Detect which cell encompasses the target text, then output its (x, y) center coordinate. 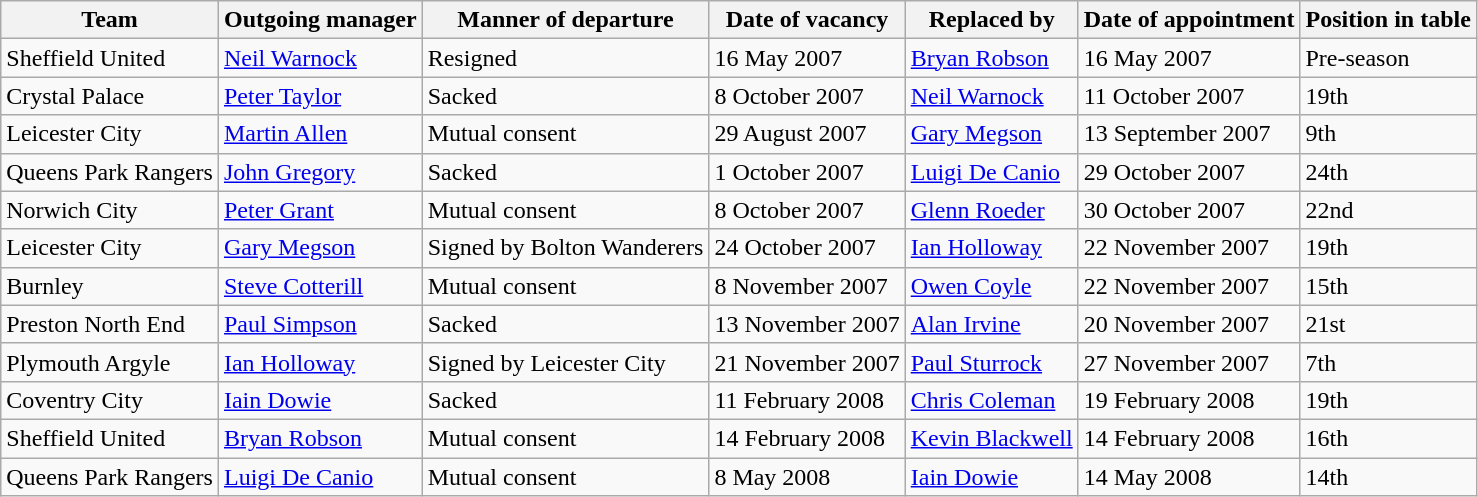
Crystal Palace (110, 96)
29 August 2007 (807, 134)
21st (1388, 324)
16th (1388, 438)
Pre-season (1388, 58)
30 October 2007 (1189, 210)
Peter Grant (320, 210)
24th (1388, 172)
Replaced by (992, 20)
Kevin Blackwell (992, 438)
Alan Irvine (992, 324)
Martin Allen (320, 134)
Owen Coyle (992, 286)
11 October 2007 (1189, 96)
Date of vacancy (807, 20)
19 February 2008 (1189, 400)
Peter Taylor (320, 96)
Team (110, 20)
Paul Simpson (320, 324)
Chris Coleman (992, 400)
Signed by Bolton Wanderers (566, 248)
Plymouth Argyle (110, 362)
15th (1388, 286)
Norwich City (110, 210)
8 November 2007 (807, 286)
John Gregory (320, 172)
13 November 2007 (807, 324)
9th (1388, 134)
1 October 2007 (807, 172)
Paul Sturrock (992, 362)
22nd (1388, 210)
8 May 2008 (807, 477)
Date of appointment (1189, 20)
14 May 2008 (1189, 477)
11 February 2008 (807, 400)
Position in table (1388, 20)
20 November 2007 (1189, 324)
Preston North End (110, 324)
13 September 2007 (1189, 134)
Signed by Leicester City (566, 362)
Burnley (110, 286)
21 November 2007 (807, 362)
Outgoing manager (320, 20)
14th (1388, 477)
Manner of departure (566, 20)
27 November 2007 (1189, 362)
Steve Cotterill (320, 286)
24 October 2007 (807, 248)
29 October 2007 (1189, 172)
Resigned (566, 58)
Glenn Roeder (992, 210)
Coventry City (110, 400)
7th (1388, 362)
